Capture the cell that displays the provided text and extract its (X, Y) central coordinate. 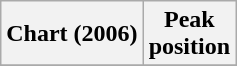
Chart (2006) (72, 34)
Peak position (189, 34)
